Capture the cell that displays the provided text and extract its (x, y) central coordinate. 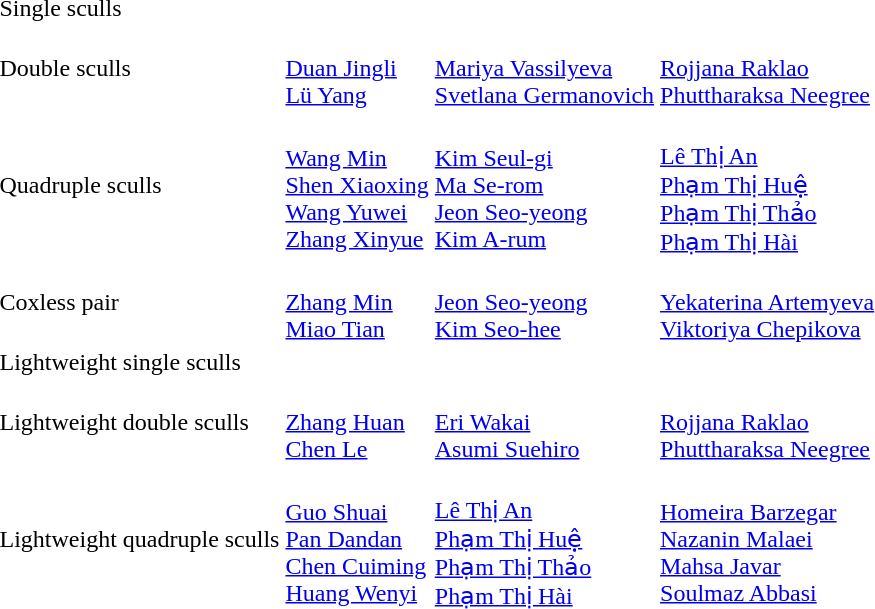
Jeon Seo-yeongKim Seo-hee (544, 302)
Zhang MinMiao Tian (357, 302)
Zhang HuanChen Le (357, 422)
Mariya VassilyevaSvetlana Germanovich (544, 68)
Kim Seul-giMa Se-romJeon Seo-yeongKim A-rum (544, 185)
Eri WakaiAsumi Suehiro (544, 422)
Wang MinShen XiaoxingWang YuweiZhang Xinyue (357, 185)
Duan JingliLü Yang (357, 68)
